Pinpoint the cell where the given text exists, returning its (X, Y) midpoint coordinate. 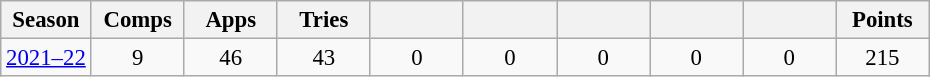
Apps (230, 20)
2021–22 (46, 58)
43 (324, 58)
Comps (138, 20)
9 (138, 58)
215 (882, 58)
Season (46, 20)
Points (882, 20)
46 (230, 58)
Tries (324, 20)
